From the cell containing the given text, extract its center point as [X, Y] coordinate. 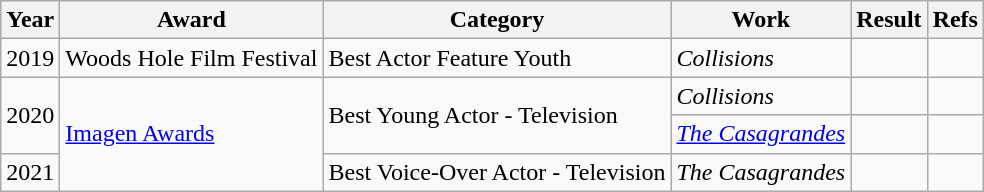
2021 [30, 172]
Category [497, 20]
Award [192, 20]
Best Young Actor - Television [497, 115]
Imagen Awards [192, 134]
Best Actor Feature Youth [497, 58]
2019 [30, 58]
Best Voice-Over Actor - Television [497, 172]
Refs [955, 20]
Year [30, 20]
2020 [30, 115]
Woods Hole Film Festival [192, 58]
Result [889, 20]
Work [761, 20]
